Extract the [x, y] coordinate from the center of the cell holding the provided text.  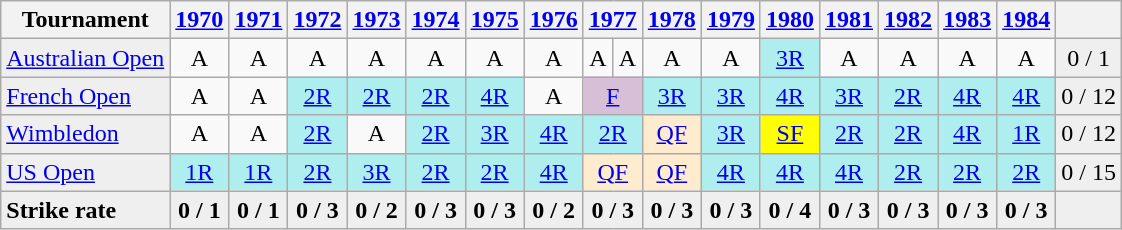
1978 [672, 20]
1976 [554, 20]
1981 [848, 20]
1973 [376, 20]
0 / 15 [1089, 172]
1982 [908, 20]
1980 [790, 20]
Strike rate [86, 210]
0 / 4 [790, 210]
1977 [612, 20]
1975 [494, 20]
Wimbledon [86, 134]
Tournament [86, 20]
SF [790, 134]
US Open [86, 172]
Australian Open [86, 58]
F [612, 96]
1972 [318, 20]
1983 [968, 20]
1971 [258, 20]
1974 [436, 20]
French Open [86, 96]
1984 [1026, 20]
1979 [730, 20]
1970 [200, 20]
